Identify which cell holds the provided text, then report its (x, y) central coordinate. 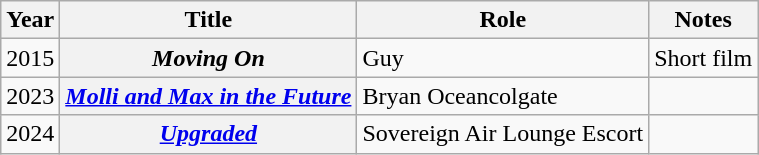
Short film (704, 58)
Notes (704, 20)
Bryan Oceancolgate (503, 96)
Upgraded (208, 134)
Role (503, 20)
2023 (30, 96)
2015 (30, 58)
2024 (30, 134)
Guy (503, 58)
Title (208, 20)
Sovereign Air Lounge Escort (503, 134)
Year (30, 20)
Moving On (208, 58)
Molli and Max in the Future (208, 96)
